Pinpoint the cell where the given text exists, returning its (x, y) midpoint coordinate. 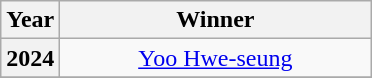
2024 (30, 58)
Winner (216, 20)
Yoo Hwe-seung (216, 58)
Year (30, 20)
